Determine the [x, y] coordinate at the center of the cell enclosing the given text.  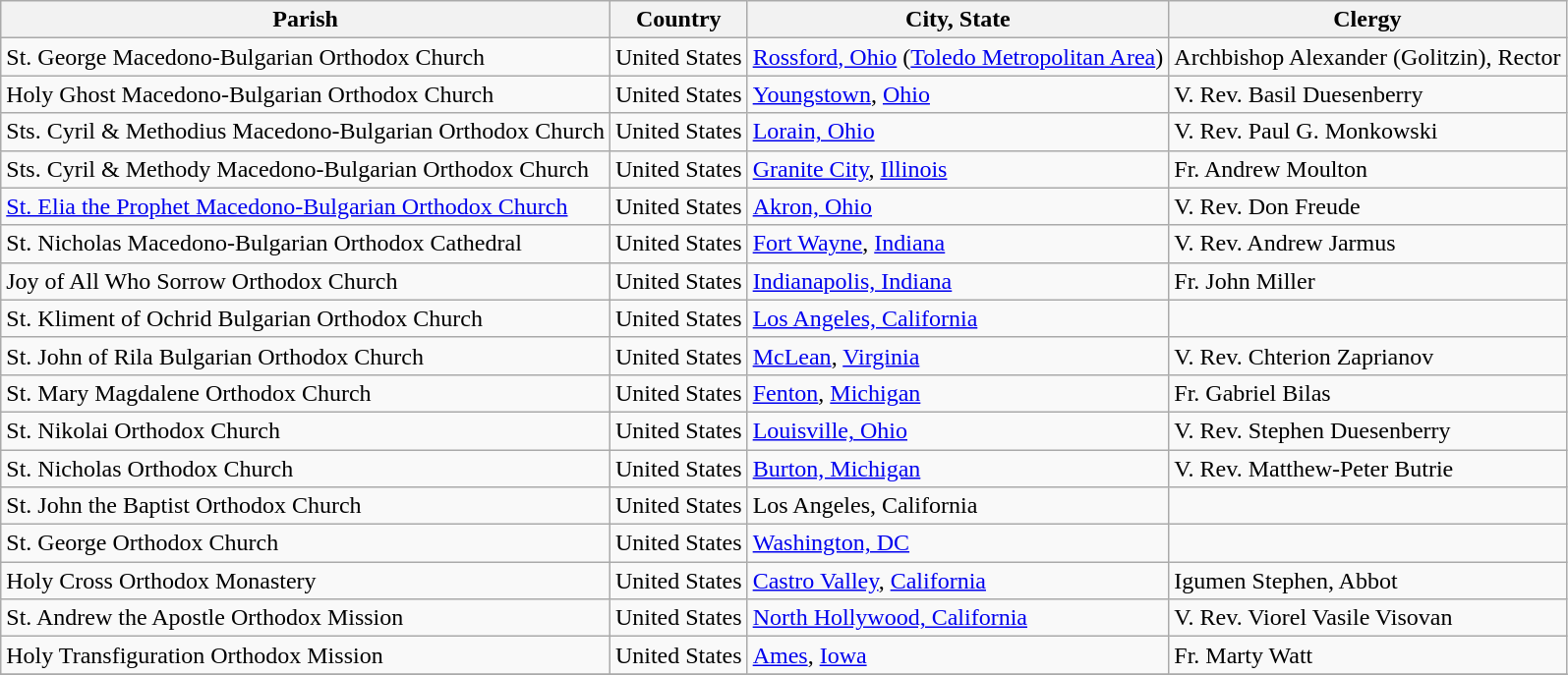
V. Rev. Stephen Duesenberry [1367, 430]
Fr. Marty Watt [1367, 655]
V. Rev. Andrew Jarmus [1367, 244]
North Hollywood, California [958, 618]
St. George Macedono-Bulgarian Orthodox Church [306, 57]
V. Rev. Paul G. Monkowski [1367, 132]
Holy Ghost Macedono-Bulgarian Orthodox Church [306, 94]
St. Nikolai Orthodox Church [306, 430]
V. Rev. Viorel Vasile Visovan [1367, 618]
V. Rev. Matthew-Peter Butrie [1367, 469]
St. Mary Magdalene Orthodox Church [306, 393]
Washington, DC [958, 543]
City, State [958, 20]
Fr. Andrew Moulton [1367, 169]
St. Nicholas Macedono-Bulgarian Orthodox Cathedral [306, 244]
St. Kliment of Ochrid Bulgarian Orthodox Church [306, 318]
Joy of All Who Sorrow Orthodox Church [306, 281]
Fr. Gabriel Bilas [1367, 393]
Burton, Michigan [958, 469]
St. Andrew the Apostle Orthodox Mission [306, 618]
Castro Valley, California [958, 581]
Country [678, 20]
Sts. Cyril & Methody Macedono-Bulgarian Orthodox Church [306, 169]
Indianapolis, Indiana [958, 281]
Granite City, Illinois [958, 169]
Clergy [1367, 20]
McLean, Virginia [958, 356]
St. John of Rila Bulgarian Orthodox Church [306, 356]
V. Rev. Chterion Zaprianov [1367, 356]
St. Nicholas Orthodox Church [306, 469]
Youngstown, Ohio [958, 94]
Akron, Ohio [958, 206]
Sts. Cyril & Methodius Macedono-Bulgarian Orthodox Church [306, 132]
St. Elia the Prophet Macedono-Bulgarian Orthodox Church [306, 206]
Igumen Stephen, Abbot [1367, 581]
Holy Cross Orthodox Monastery [306, 581]
Louisville, Ohio [958, 430]
Ames, Iowa [958, 655]
Parish [306, 20]
Fenton, Michigan [958, 393]
St. George Orthodox Church [306, 543]
Lorain, Ohio [958, 132]
Fr. John Miller [1367, 281]
Fort Wayne, Indiana [958, 244]
Holy Transfiguration Orthodox Mission [306, 655]
Archbishop Alexander (Golitzin), Rector [1367, 57]
Rossford, Ohio (Toledo Metropolitan Area) [958, 57]
V. Rev. Basil Duesenberry [1367, 94]
V. Rev. Don Freude [1367, 206]
St. John the Baptist Orthodox Church [306, 506]
